For the text-containing cell, return its midpoint in [X, Y] coordinate format. 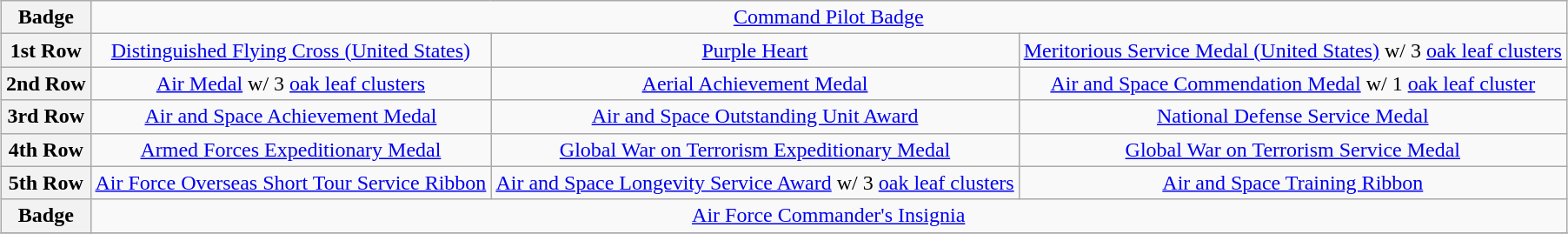
Distinguished Flying Cross (United States) [290, 50]
Meritorious Service Medal (United States) w/ 3 oak leaf clusters [1292, 50]
Air Force Commander's Insignia [828, 216]
National Defense Service Medal [1292, 117]
2nd Row [46, 84]
Air Force Overseas Short Tour Service Ribbon [290, 183]
4th Row [46, 150]
1st Row [46, 50]
Command Pilot Badge [828, 17]
Global War on Terrorism Service Medal [1292, 150]
3rd Row [46, 117]
Air and Space Achievement Medal [290, 117]
Purple Heart [754, 50]
Air and Space Outstanding Unit Award [754, 117]
Global War on Terrorism Expeditionary Medal [754, 150]
Armed Forces Expeditionary Medal [290, 150]
Air Medal w/ 3 oak leaf clusters [290, 84]
Aerial Achievement Medal [754, 84]
Air and Space Training Ribbon [1292, 183]
Air and Space Commendation Medal w/ 1 oak leaf cluster [1292, 84]
5th Row [46, 183]
Air and Space Longevity Service Award w/ 3 oak leaf clusters [754, 183]
